From the cell containing the given text, extract its center point as [x, y] coordinate. 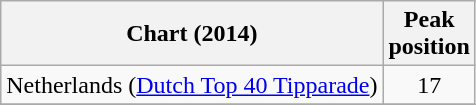
Chart (2014) [192, 34]
17 [429, 85]
Peakposition [429, 34]
Netherlands (Dutch Top 40 Tipparade) [192, 85]
